Detect which cell encompasses the target text, then output its [x, y] center coordinate. 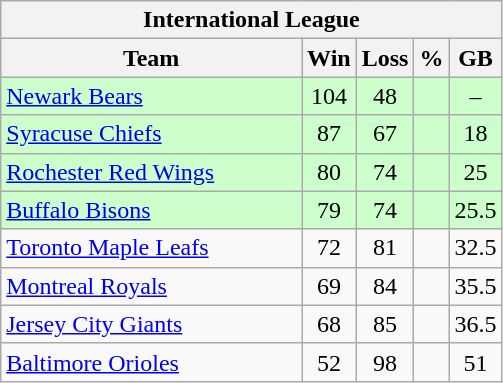
72 [330, 248]
Loss [385, 58]
69 [330, 286]
104 [330, 96]
Jersey City Giants [152, 324]
32.5 [476, 248]
18 [476, 134]
84 [385, 286]
Team [152, 58]
79 [330, 210]
80 [330, 172]
48 [385, 96]
Toronto Maple Leafs [152, 248]
Win [330, 58]
GB [476, 58]
85 [385, 324]
International League [252, 20]
25.5 [476, 210]
68 [330, 324]
25 [476, 172]
Baltimore Orioles [152, 362]
52 [330, 362]
% [432, 58]
Rochester Red Wings [152, 172]
Newark Bears [152, 96]
36.5 [476, 324]
51 [476, 362]
67 [385, 134]
81 [385, 248]
Syracuse Chiefs [152, 134]
87 [330, 134]
35.5 [476, 286]
Montreal Royals [152, 286]
– [476, 96]
98 [385, 362]
Buffalo Bisons [152, 210]
